Capture the cell that displays the provided text and extract its [X, Y] central coordinate. 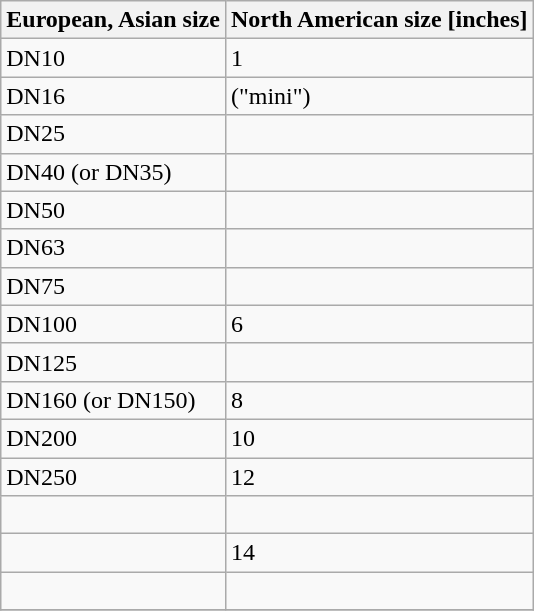
DN25 [114, 134]
DN10 [114, 58]
DN16 [114, 96]
DN200 [114, 438]
8 [379, 400]
10 [379, 438]
DN250 [114, 477]
14 [379, 553]
DN40 (or DN35) [114, 172]
12 [379, 477]
6 [379, 324]
DN125 [114, 362]
DN50 [114, 210]
DN160 (or DN150) [114, 400]
1 [379, 58]
DN75 [114, 286]
DN63 [114, 248]
("mini") [379, 96]
DN100 [114, 324]
European, Asian size [114, 20]
North American size [inches] [379, 20]
